Return [x, y] of the center of cell containing provided text 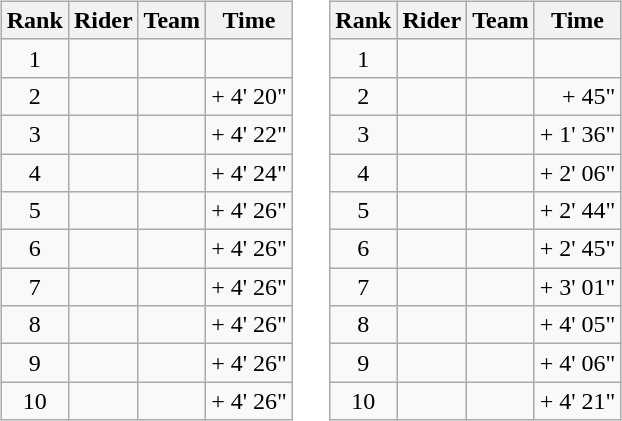
+ 3' 01" [578, 287]
+ 2' 06" [578, 173]
+ 2' 45" [578, 249]
+ 4' 06" [578, 363]
+ 2' 44" [578, 211]
+ 4' 05" [578, 325]
+ 4' 20" [250, 96]
+ 4' 21" [578, 401]
+ 45" [578, 96]
+ 4' 22" [250, 134]
+ 4' 24" [250, 173]
+ 1' 36" [578, 134]
